Locate the cell with the specified text and output its [x, y] center coordinate. 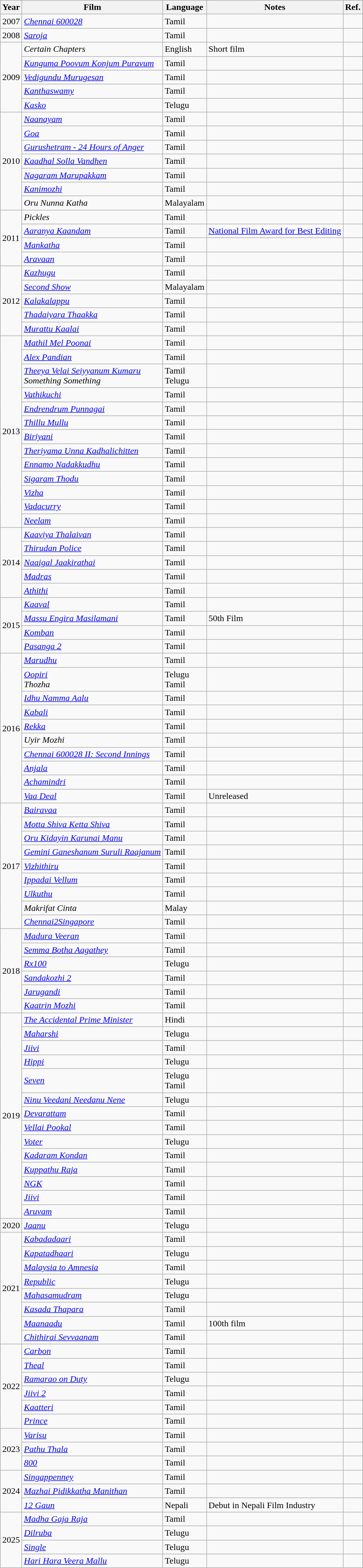
Seven [92, 1081]
Theal [92, 1365]
Dilruba [92, 1533]
Single [92, 1547]
Prince [92, 1421]
Hari Hara Veera Mallu [92, 1561]
2021 [11, 1288]
Ninu Veedani Needanu Nene [92, 1099]
Sigaram Thodu [92, 479]
2018 [11, 971]
2014 [11, 562]
Gemini Ganeshanum Suruli Raajanum [92, 852]
Malaysia to Amnesia [92, 1267]
2007 [11, 21]
Nepali [185, 1505]
Pasanga 2 [92, 646]
Rekka [92, 726]
12 Gaun [92, 1505]
Athithi [92, 590]
Ramarao on Duty [92, 1379]
Marudhu [92, 660]
Voter [92, 1142]
Madha Gaja Raja [92, 1519]
2023 [11, 1449]
Semma Botha Aagathey [92, 950]
2010 [11, 161]
Kanimozhi [92, 189]
Uyir Mozhi [92, 740]
Maanaadu [92, 1323]
2024 [11, 1491]
Vellai Pookal [92, 1128]
Jarugandi [92, 992]
Vathikuchi [92, 394]
Thillu Mullu [92, 423]
Singappenney [92, 1477]
Saroja [92, 35]
2011 [11, 238]
OopiriThozha [92, 680]
Achamindri [92, 782]
Kaaval [92, 604]
Malay [185, 908]
Vedigundu Murugesan [92, 77]
Bairavaa [92, 810]
Idhu Namma Aalu [92, 698]
Unreleased [275, 796]
Oru Kidayin Karunai Manu [92, 838]
Ennamo Nadakkudhu [92, 465]
Kaatteri [92, 1407]
NGK [92, 1183]
Madras [92, 576]
English [185, 49]
2012 [11, 301]
Chennai 600028 II: Second Innings [92, 754]
Gurushetram - 24 Hours of Anger [92, 147]
Kasada Thapara [92, 1309]
2016 [11, 728]
2009 [11, 77]
Chennai2Singapore [92, 922]
2008 [11, 35]
Film [92, 7]
National Film Award for Best Editing [275, 231]
Kasko [92, 105]
Kaadhal Solla Vandhen [92, 161]
Pickles [92, 217]
Kabadadaari [92, 1239]
The Accidental Prime Minister [92, 1020]
Makrifat Cinta [92, 908]
Madura Veeran [92, 936]
Motta Shiva Ketta Shiva [92, 824]
Notes [275, 7]
Anjala [92, 768]
Kanthaswamy [92, 91]
Oru Nunna Katha [92, 203]
2017 [11, 866]
800 [92, 1463]
50th Film [275, 618]
Vizha [92, 493]
Chithirai Sevvaanam [92, 1337]
Thadaiyara Thaakka [92, 315]
Neelam [92, 520]
Rx100 [92, 964]
Jiivi 2 [92, 1393]
Alex Pandian [92, 357]
Komban [92, 632]
2019 [11, 1115]
Naanayam [92, 119]
TamilTelugu [185, 375]
Kalakalappu [92, 301]
Jaanu [92, 1225]
Sandakozhi 2 [92, 978]
Maharshi [92, 1034]
Kadaram Kondan [92, 1156]
Vadacurry [92, 507]
2025 [11, 1540]
Kabali [92, 712]
Language [185, 7]
Hippi [92, 1061]
Kazhugu [92, 273]
Ulkuthu [92, 894]
Vizhithiru [92, 866]
Devarattam [92, 1114]
Naaigal Jaakirathai [92, 562]
Varisu [92, 1435]
Nagaram Marupakkam [92, 175]
Massu Engira Masilamani [92, 618]
Hindi [185, 1020]
Year [11, 7]
Ref. [353, 7]
Mazhai Pidikkatha Manithan [92, 1491]
Ippadai Vellum [92, 880]
Kuppathu Raja [92, 1169]
Endrendrum Punnagai [92, 409]
Goa [92, 133]
Pathu Thala [92, 1449]
Debut in Nepali Film Industry [275, 1505]
2022 [11, 1386]
Kunguma Poovum Konjum Puravum [92, 63]
Mankatha [92, 245]
Aravaan [92, 259]
Murattu Kaalai [92, 329]
2015 [11, 625]
Second Show [92, 287]
Kapatadhaari [92, 1253]
Carbon [92, 1351]
Certain Chapters [92, 49]
Kaatrin Mozhi [92, 1006]
100th film [275, 1323]
Aruvam [92, 1211]
Mathil Mel Poonai [92, 343]
Chennai 600028 [92, 21]
Thirudan Police [92, 548]
Biriyani [92, 437]
Kaaviya Thalaivan [92, 534]
Short film [275, 49]
Theriyama Unna Kadhalichitten [92, 451]
Theeya Velai Seiyyanum KumaruSomething Something [92, 375]
Aaranya Kaandam [92, 231]
Republic [92, 1281]
Vaa Deal [92, 796]
2013 [11, 432]
2020 [11, 1225]
Mahasamudram [92, 1295]
